Determine the (x, y) coordinate at the center of the cell enclosing the given text.  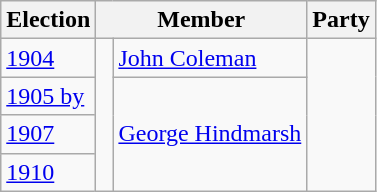
George Hindmarsh (210, 134)
Member (202, 20)
1907 (48, 134)
1910 (48, 172)
John Coleman (210, 58)
1905 by (48, 96)
Party (341, 20)
1904 (48, 58)
Election (48, 20)
